Scan for the cell matching the given text and deliver its [x, y] coordinate at center. 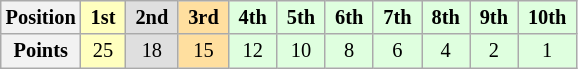
8 [349, 51]
7th [397, 17]
5th [301, 17]
8th [446, 17]
6th [349, 17]
3rd [203, 17]
18 [152, 51]
Points [41, 51]
15 [203, 51]
10th [547, 17]
12 [253, 51]
1 [547, 51]
2nd [152, 17]
Position [41, 17]
6 [397, 51]
4th [253, 17]
2 [494, 51]
1st [104, 17]
4 [446, 51]
10 [301, 51]
25 [104, 51]
9th [494, 17]
